Pinpoint the cell where the given text exists, returning its (x, y) midpoint coordinate. 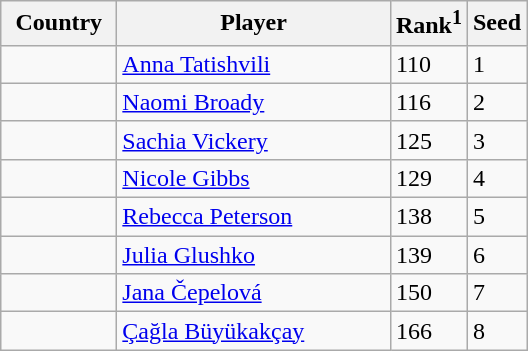
Çağla Büyükakçay (254, 331)
6 (496, 255)
1 (496, 64)
4 (496, 178)
125 (428, 140)
116 (428, 102)
Country (59, 24)
2 (496, 102)
Player (254, 24)
Jana Čepelová (254, 293)
Naomi Broady (254, 102)
Sachia Vickery (254, 140)
129 (428, 178)
Seed (496, 24)
3 (496, 140)
7 (496, 293)
Rank1 (428, 24)
Rebecca Peterson (254, 217)
150 (428, 293)
8 (496, 331)
138 (428, 217)
110 (428, 64)
Nicole Gibbs (254, 178)
5 (496, 217)
Anna Tatishvili (254, 64)
166 (428, 331)
Julia Glushko (254, 255)
139 (428, 255)
